Locate the cell with the specified text and output its (X, Y) center coordinate. 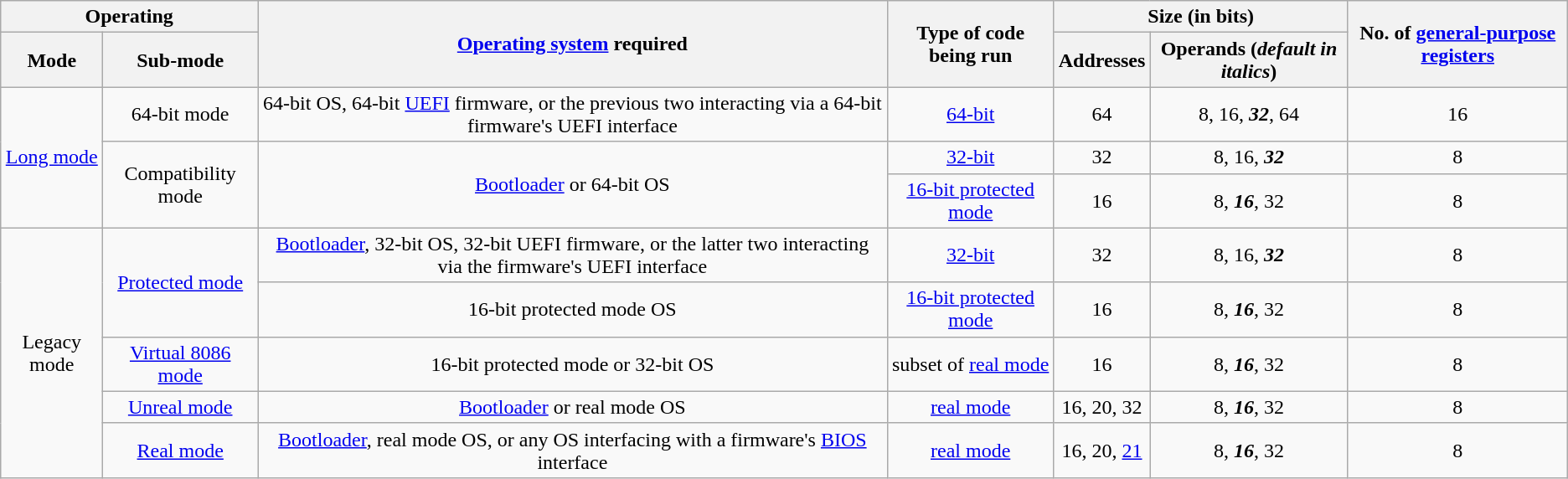
16, 20, 32 (1102, 407)
Operating system required (573, 44)
16-bit protected mode OS (573, 310)
Bootloader or real mode OS (573, 407)
Unreal mode (181, 407)
No. of general-purpose registers (1457, 44)
Operating (129, 17)
16-bit protected mode or 32-bit OS (573, 363)
Addresses (1102, 60)
Real mode (181, 451)
Sub-mode (181, 60)
Size (in bits) (1201, 17)
Bootloader, 32-bit OS, 32-bit UEFI firmware, or the latter two interacting via the firmware's UEFI interface (573, 255)
Bootloader or 64-bit OS (573, 184)
Mode (52, 60)
16, 20, 21 (1102, 451)
Virtual 8086 mode (181, 363)
Bootloader, real mode OS, or any OS interfacing with a firmware's BIOS interface (573, 451)
Compatibility mode (181, 184)
64-bit (970, 114)
subset of real mode (970, 363)
Protected mode (181, 282)
64-bit OS, 64-bit UEFI firmware, or the previous two interacting via a 64-bit firmware's UEFI interface (573, 114)
Operands (default in italics) (1249, 60)
Legacy mode (52, 353)
Long mode (52, 157)
8, 16, 32, 64 (1249, 114)
Type of code being run (970, 44)
64-bit mode (181, 114)
64 (1102, 114)
